Extract the (X, Y) coordinate from the center of the cell holding the provided text.  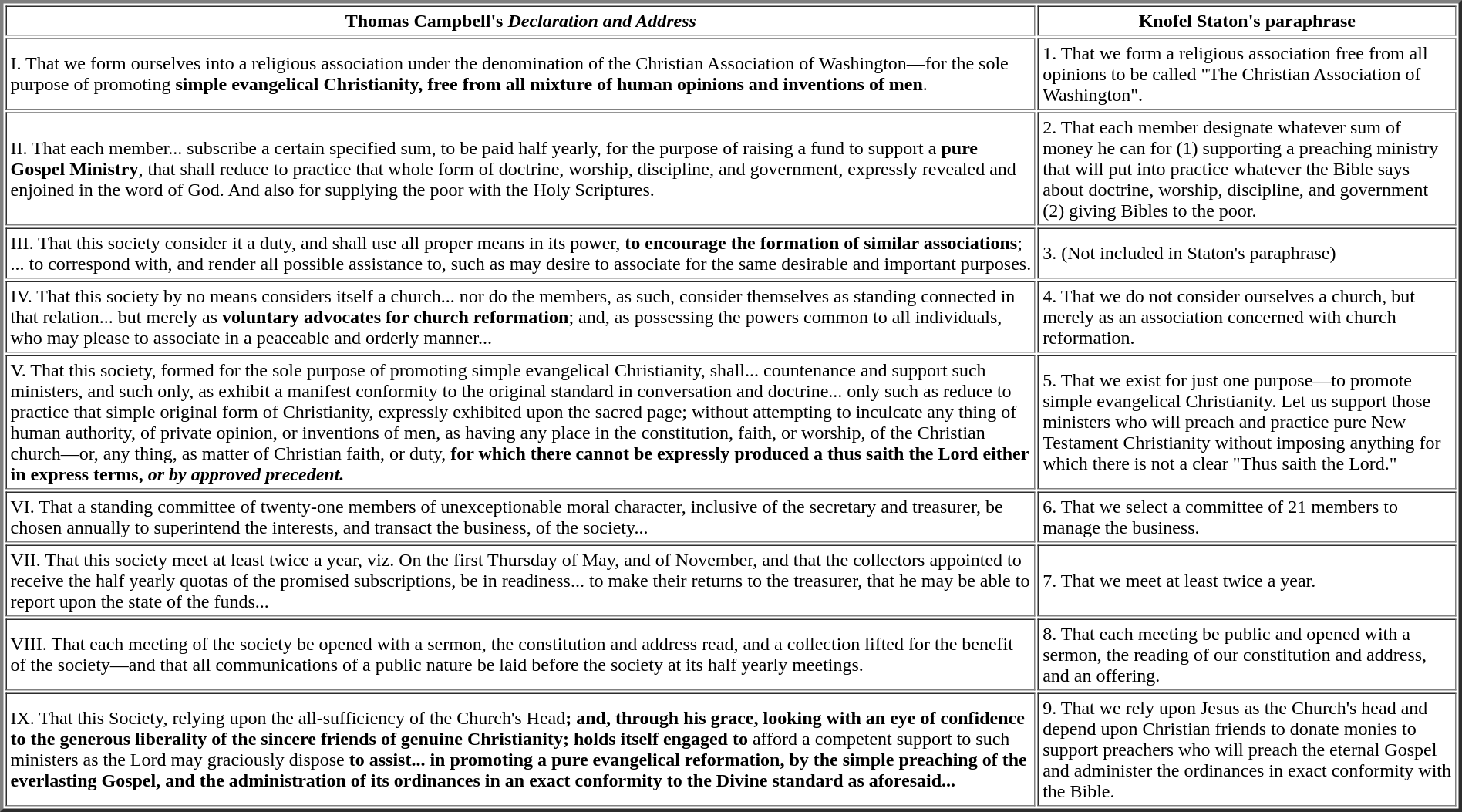
3. (Not included in Staton's paraphrase) (1247, 254)
Thomas Campbell's Declaration and Address (521, 22)
1. That we form a religious association free from all opinions to be called "The Christian Association of Washington". (1247, 74)
8. That each meeting be public and opened with a sermon, the reading of our constitution and address, and an offering. (1247, 654)
4. That we do not consider ourselves a church, but merely as an association concerned with church reformation. (1247, 316)
Knofel Staton's paraphrase (1247, 22)
7. That we meet at least twice a year. (1247, 580)
6. That we select a committee of 21 members to manage the business. (1247, 517)
